Find where the given text appears and provide that cell's center as [X, Y] coordinate. 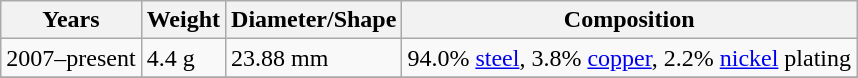
Years [71, 20]
2007–present [71, 58]
Diameter/Shape [314, 20]
Composition [630, 20]
Weight [183, 20]
4.4 g [183, 58]
94.0% steel, 3.8% copper, 2.2% nickel plating [630, 58]
23.88 mm [314, 58]
